For the text-containing cell, return its midpoint in (x, y) coordinate format. 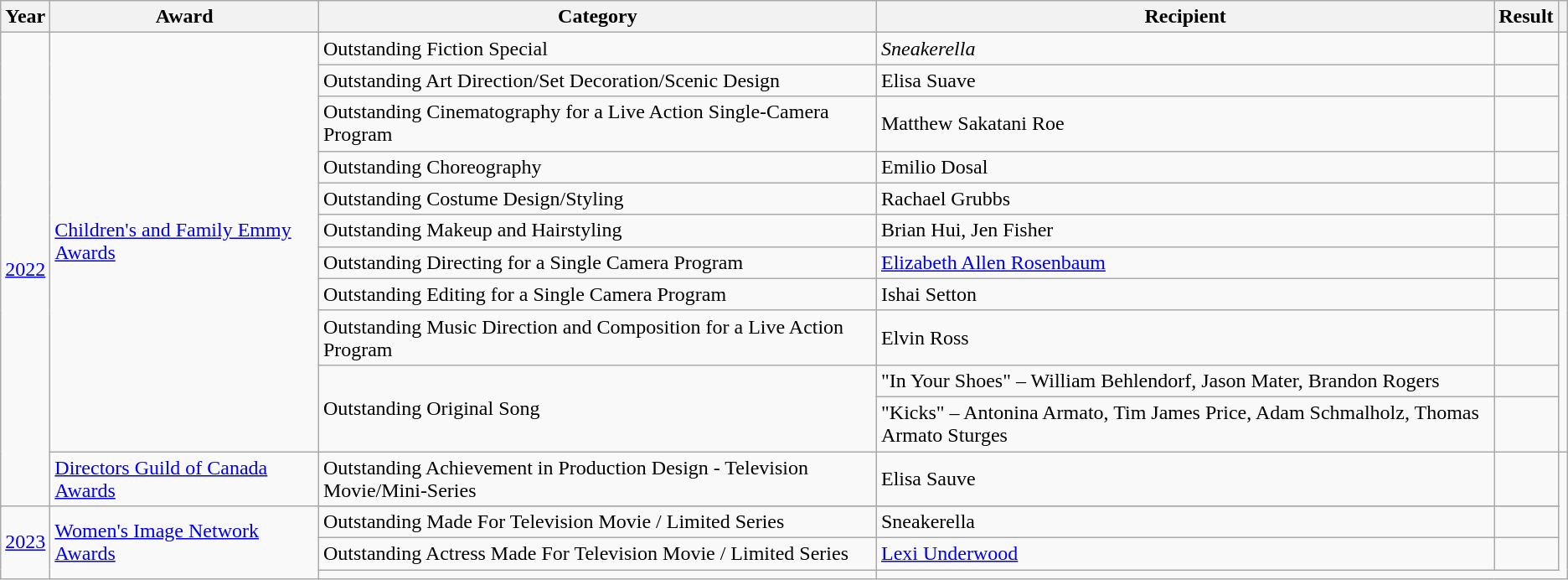
Outstanding Original Song (597, 407)
Women's Image Network Awards (184, 543)
Children's and Family Emmy Awards (184, 242)
Ishai Setton (1184, 294)
"In Your Shoes" – William Behlendorf, Jason Mater, Brandon Rogers (1184, 381)
Outstanding Choreography (597, 167)
Outstanding Achievement in Production Design - Television Movie/Mini-Series (597, 478)
Outstanding Costume Design/Styling (597, 199)
Outstanding Directing for a Single Camera Program (597, 262)
"Kicks" – Antonina Armato, Tim James Price, Adam Schmalholz, Thomas Armato Sturges (1184, 424)
Elisa Sauve (1184, 478)
Elisa Suave (1184, 80)
Outstanding Fiction Special (597, 49)
Outstanding Music Direction and Composition for a Live Action Program (597, 337)
Elizabeth Allen Rosenbaum (1184, 262)
Outstanding Cinematography for a Live Action Single-Camera Program (597, 124)
Outstanding Editing for a Single Camera Program (597, 294)
Outstanding Makeup and Hairstyling (597, 230)
2022 (25, 270)
Brian Hui, Jen Fisher (1184, 230)
Recipient (1184, 17)
Year (25, 17)
Matthew Sakatani Roe (1184, 124)
Category (597, 17)
Rachael Grubbs (1184, 199)
Elvin Ross (1184, 337)
Award (184, 17)
Directors Guild of Canada Awards (184, 478)
Outstanding Art Direction/Set Decoration/Scenic Design (597, 80)
Lexi Underwood (1184, 554)
Outstanding Made For Television Movie / Limited Series (597, 522)
Outstanding Actress Made For Television Movie / Limited Series (597, 554)
2023 (25, 543)
Result (1526, 17)
Emilio Dosal (1184, 167)
